Locate the cell with the specified text and output its (X, Y) center coordinate. 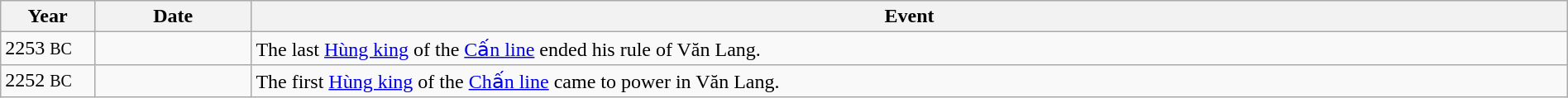
The last Hùng king of the Cấn line ended his rule of Văn Lang. (910, 49)
2253 BC (48, 49)
2252 BC (48, 81)
Year (48, 16)
Date (172, 16)
Event (910, 16)
The first Hùng king of the Chấn line came to power in Văn Lang. (910, 81)
